Extract the [x, y] coordinate from the center of the cell holding the provided text.  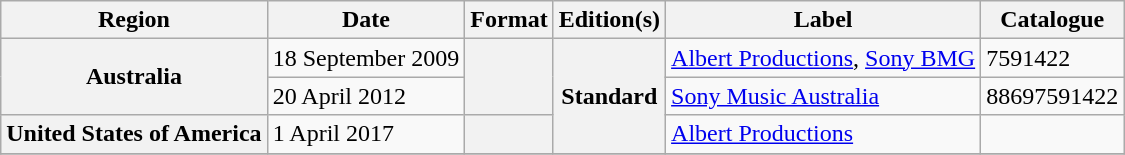
Standard [609, 96]
Edition(s) [609, 20]
18 September 2009 [366, 58]
Sony Music Australia [824, 96]
1 April 2017 [366, 134]
Albert Productions, Sony BMG [824, 58]
Australia [134, 77]
Albert Productions [824, 134]
United States of America [134, 134]
20 April 2012 [366, 96]
Label [824, 20]
88697591422 [1052, 96]
7591422 [1052, 58]
Region [134, 20]
Format [509, 20]
Catalogue [1052, 20]
Date [366, 20]
